Return the (x, y) coordinate for the center point of the cell that contains the specified text.  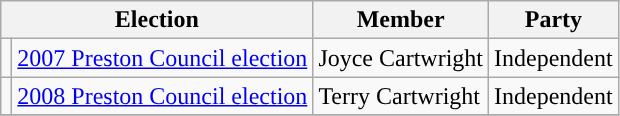
Party (554, 20)
Member (401, 20)
2007 Preston Council election (162, 58)
Joyce Cartwright (401, 58)
Election (157, 20)
2008 Preston Council election (162, 96)
Terry Cartwright (401, 96)
